Provide the (x, y) coordinate of the cell's center where the given text is located.  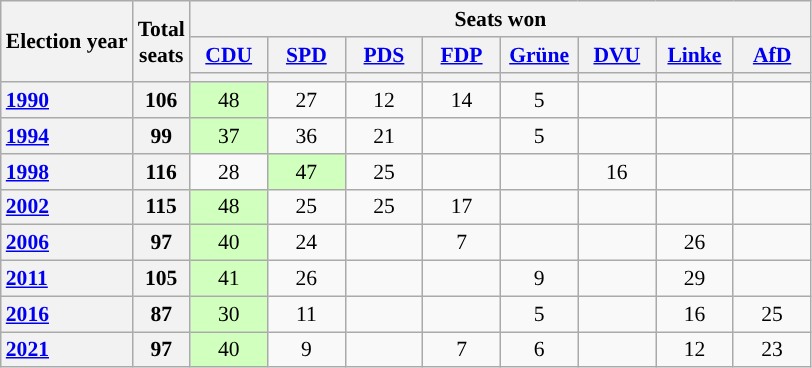
1998 (67, 172)
41 (229, 279)
1994 (67, 136)
17 (462, 207)
115 (162, 207)
2011 (67, 279)
Totalseats (162, 42)
11 (307, 314)
2021 (67, 350)
PDS (384, 55)
Grüne (539, 55)
106 (162, 101)
Election year (67, 42)
116 (162, 172)
30 (229, 314)
105 (162, 279)
Seats won (500, 19)
14 (462, 101)
99 (162, 136)
Linke (695, 55)
1990 (67, 101)
AfD (772, 55)
87 (162, 314)
6 (539, 350)
SPD (307, 55)
37 (229, 136)
FDP (462, 55)
2016 (67, 314)
47 (307, 172)
DVU (617, 55)
2002 (67, 207)
28 (229, 172)
CDU (229, 55)
21 (384, 136)
36 (307, 136)
24 (307, 243)
27 (307, 101)
23 (772, 350)
29 (695, 279)
2006 (67, 243)
